Output the [X, Y] coordinate of the center of the cell containing the given text.  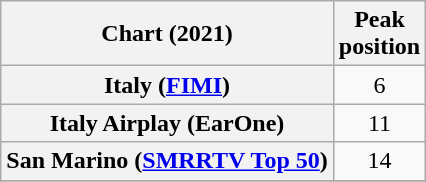
Italy Airplay (EarOne) [168, 123]
14 [379, 161]
11 [379, 123]
Italy (FIMI) [168, 85]
Chart (2021) [168, 34]
Peakposition [379, 34]
San Marino (SMRRTV Top 50) [168, 161]
6 [379, 85]
